Output the [X, Y] coordinate of the center of the cell containing the given text.  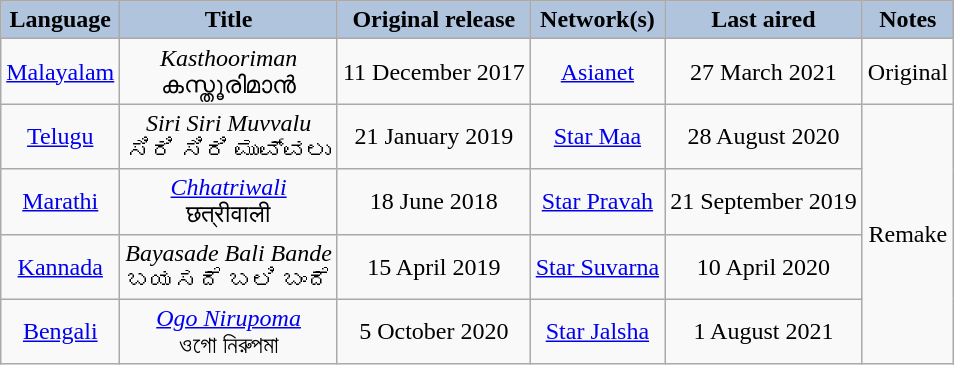
21 January 2019 [434, 136]
Ogo Nirupoma ওগো নিরুপমা [229, 332]
Last aired [764, 20]
Notes [908, 20]
Chhatriwali छत्रीवाली [229, 202]
Malayalam [60, 72]
Star Pravah [597, 202]
Star Suvarna [597, 266]
Title [229, 20]
Kasthooriman കസ്തൂരിമാൻ [229, 72]
11 December 2017 [434, 72]
10 April 2020 [764, 266]
28 August 2020 [764, 136]
Bengali [60, 332]
Kannada [60, 266]
5 October 2020 [434, 332]
Star Maa [597, 136]
Remake [908, 234]
Original release [434, 20]
27 March 2021 [764, 72]
15 April 2019 [434, 266]
Language [60, 20]
Star Jalsha [597, 332]
21 September 2019 [764, 202]
Original [908, 72]
Asianet [597, 72]
Bayasade Bali Bande ಬಯಸದೆ ಬಲಿ ಬಂದೆ [229, 266]
Telugu [60, 136]
Marathi [60, 202]
Network(s) [597, 20]
18 June 2018 [434, 202]
1 August 2021 [764, 332]
Siri Siri Muvvalu ಸಿರಿ ಸಿರಿ ಮುವ್ವಲು [229, 136]
